Identify which cell holds the provided text, then report its (x, y) central coordinate. 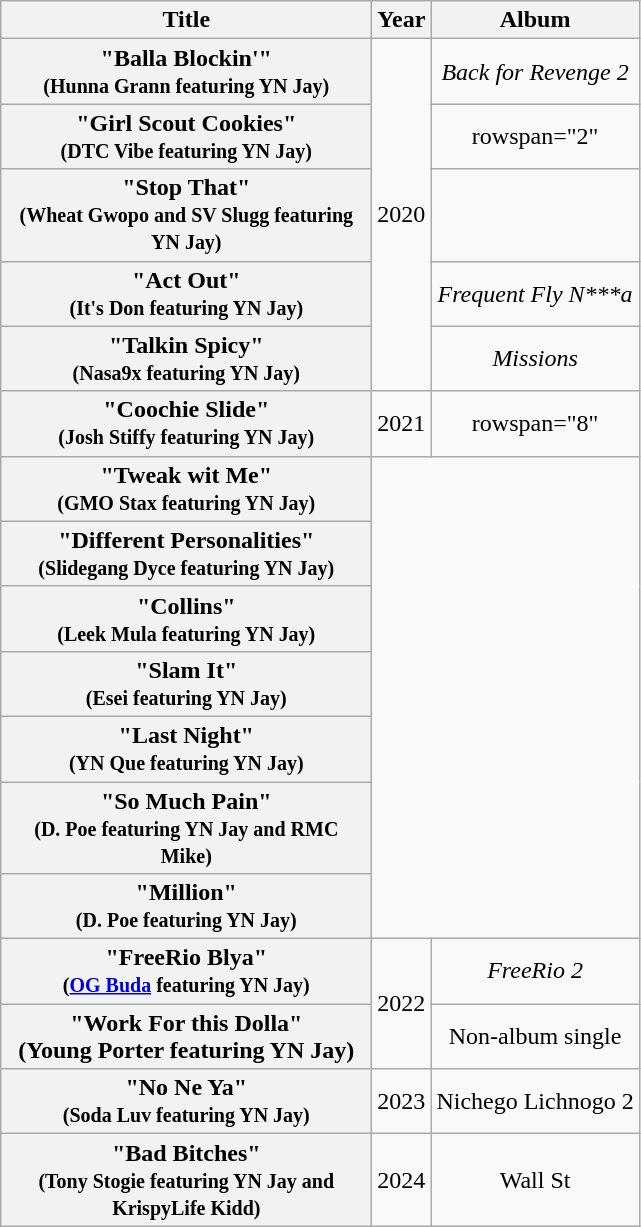
Back for Revenge 2 (535, 72)
"So Much Pain"(D. Poe featuring YN Jay and RMC Mike) (186, 828)
FreeRio 2 (535, 972)
"Million"(D. Poe featuring YN Jay) (186, 906)
rowspan="8" (535, 424)
Non-album single (535, 1036)
Missions (535, 358)
"Work For this Dolla"(Young Porter featuring YN Jay) (186, 1036)
"Balla Blockin'"(Hunna Grann featuring YN Jay) (186, 72)
"Talkin Spicy"(Nasa9x featuring YN Jay) (186, 358)
"Bad Bitches"(Tony Stogie featuring YN Jay and KrispyLife Kidd) (186, 1180)
2023 (402, 1102)
"Different Personalities"(Slidegang Dyce featuring YN Jay) (186, 554)
2024 (402, 1180)
Title (186, 20)
"Last Night"(YN Que featuring YN Jay) (186, 748)
"Coochie Slide"(Josh Stiffy featuring YN Jay) (186, 424)
"Girl Scout Cookies"(DTC Vibe featuring YN Jay) (186, 136)
"No Ne Ya"(Soda Luv featuring YN Jay) (186, 1102)
Wall St (535, 1180)
2022 (402, 1004)
rowspan="2" (535, 136)
"Stop That"(Wheat Gwopo and SV Slugg featuring YN Jay) (186, 215)
Frequent Fly N***a (535, 294)
"Act Out"(It's Don featuring YN Jay) (186, 294)
"Collins"(Leek Mula featuring YN Jay) (186, 618)
2020 (402, 215)
Nichego Lichnogo 2 (535, 1102)
2021 (402, 424)
"Slam It"(Esei featuring YN Jay) (186, 684)
"Tweak wit Me"(GMO Stax featuring YN Jay) (186, 488)
Album (535, 20)
Year (402, 20)
"FreeRio Blya"(OG Buda featuring YN Jay) (186, 972)
